Determine the [X, Y] coordinate at the center of the cell enclosing the given text.  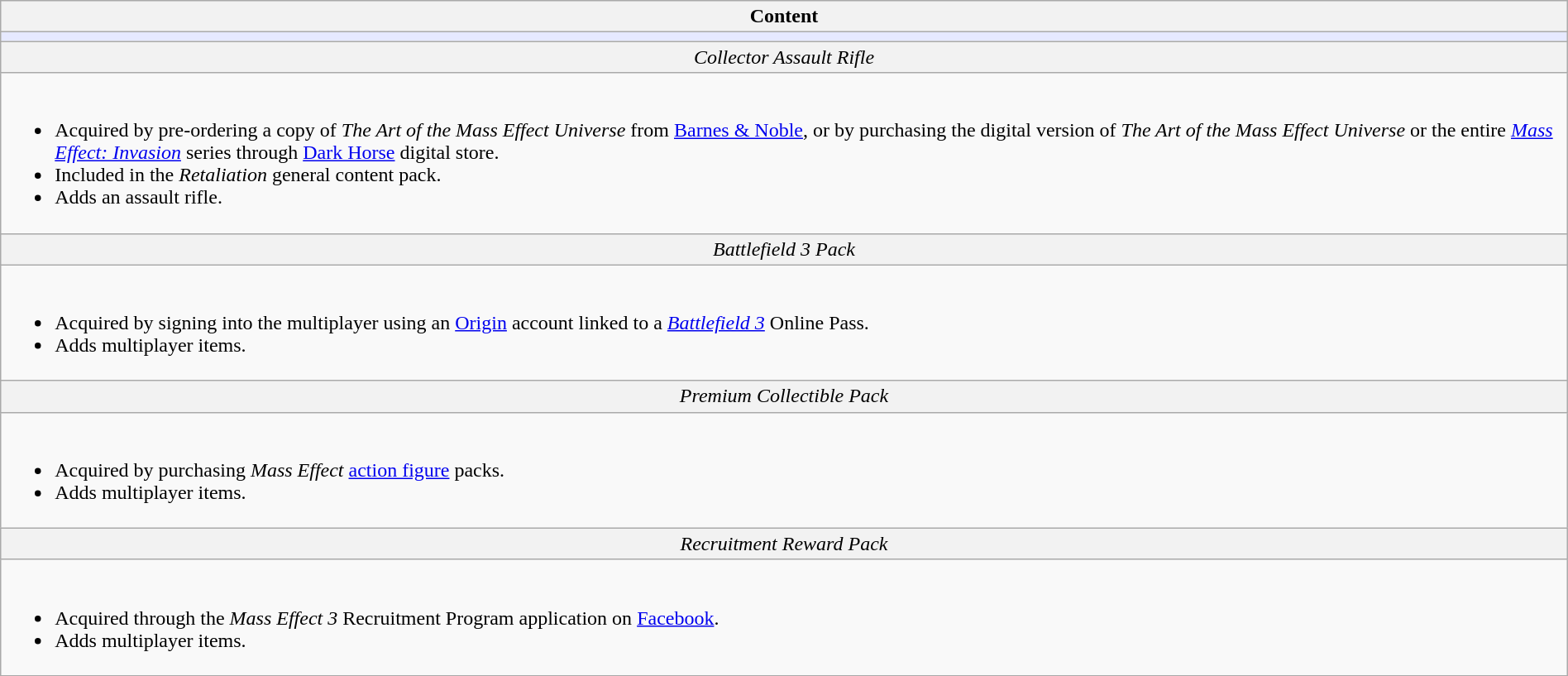
Acquired by purchasing Mass Effect action figure packs.Adds multiplayer items. [784, 470]
Recruitment Reward Pack [784, 544]
Collector Assault Rifle [784, 57]
Acquired through the Mass Effect 3 Recruitment Program application on Facebook.Adds multiplayer items. [784, 617]
Battlefield 3 Pack [784, 249]
Content [784, 17]
Premium Collectible Pack [784, 396]
Acquired by signing into the multiplayer using an Origin account linked to a Battlefield 3 Online Pass.Adds multiplayer items. [784, 323]
